Scan for the cell matching the given text and deliver its (X, Y) coordinate at center. 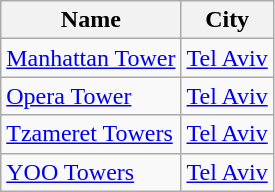
YOO Towers (91, 172)
Tzameret Towers (91, 134)
City (227, 20)
Manhattan Tower (91, 58)
Opera Tower (91, 96)
Name (91, 20)
